Extract the (x, y) coordinate from the center of the cell holding the provided text.  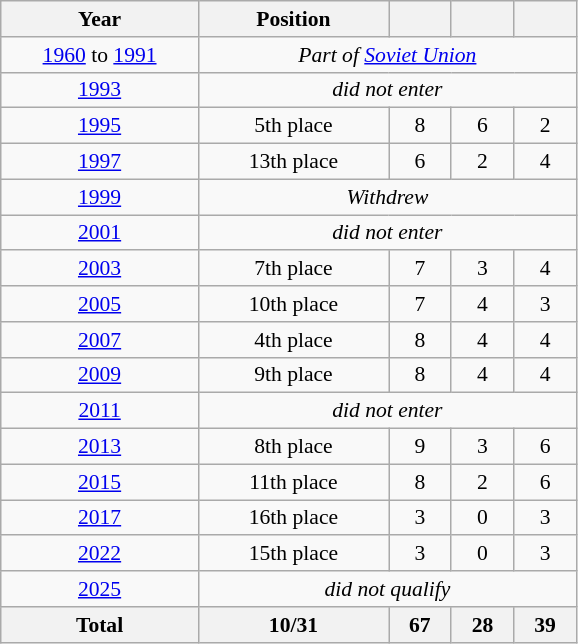
did not qualify (387, 589)
Year (100, 19)
2005 (100, 304)
9th place (293, 375)
2011 (100, 411)
67 (420, 625)
8th place (293, 447)
10th place (293, 304)
1997 (100, 162)
28 (482, 625)
2003 (100, 269)
15th place (293, 554)
10/31 (293, 625)
13th place (293, 162)
4th place (293, 340)
9 (420, 447)
2009 (100, 375)
2025 (100, 589)
39 (546, 625)
5th place (293, 126)
11th place (293, 482)
2022 (100, 554)
2001 (100, 233)
2017 (100, 518)
Part of Soviet Union (387, 55)
Total (100, 625)
1999 (100, 197)
16th place (293, 518)
Withdrew (387, 197)
2015 (100, 482)
7th place (293, 269)
2007 (100, 340)
1960 to 1991 (100, 55)
1993 (100, 90)
Position (293, 19)
1995 (100, 126)
2013 (100, 447)
